Capture the cell that displays the provided text and extract its [x, y] central coordinate. 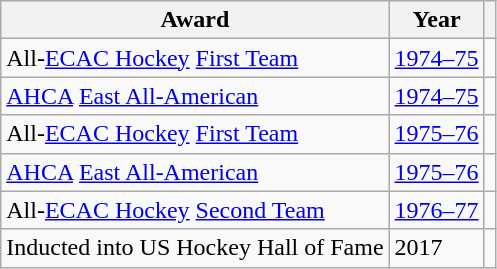
1976–77 [436, 210]
All-ECAC Hockey Second Team [195, 210]
2017 [436, 248]
Inducted into US Hockey Hall of Fame [195, 248]
Award [195, 20]
Year [436, 20]
